From the cell containing the given text, extract its center point as (X, Y) coordinate. 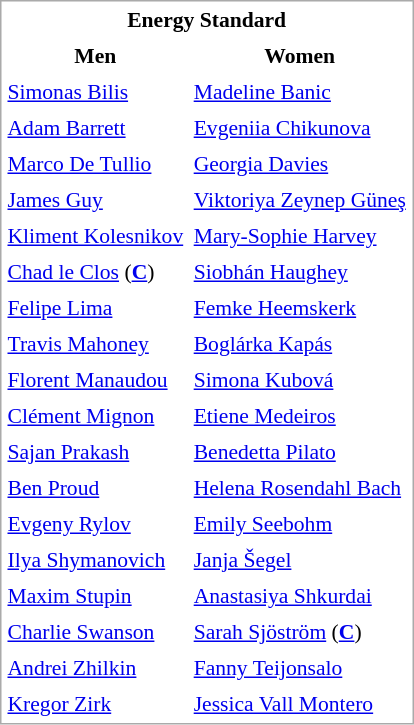
Femke Heemskerk (300, 308)
Charlie Swanson (96, 632)
Kliment Kolesnikov (96, 236)
Andrei Zhilkin (96, 668)
Florent Manaudou (96, 380)
Ben Proud (96, 488)
Simona Kubová (300, 380)
Jessica Vall Montero (300, 704)
Men (96, 56)
Georgia Davies (300, 164)
Siobhán Haughey (300, 272)
Sarah Sjöström (C) (300, 632)
Travis Mahoney (96, 344)
Benedetta Pilato (300, 452)
Fanny Teijonsalo (300, 668)
Energy Standard (206, 20)
Clément Mignon (96, 416)
Viktoriya Zeynep Güneş (300, 200)
Sajan Prakash (96, 452)
Felipe Lima (96, 308)
Ilya Shymanovich (96, 560)
Etiene Medeiros (300, 416)
Madeline Banic (300, 92)
Emily Seebohm (300, 524)
Helena Rosendahl Bach (300, 488)
James Guy (96, 200)
Mary-Sophie Harvey (300, 236)
Chad le Clos (C) (96, 272)
Boglárka Kapás (300, 344)
Evgeny Rylov (96, 524)
Adam Barrett (96, 128)
Marco De Tullio (96, 164)
Anastasiya Shkurdai (300, 596)
Evgeniia Chikunova (300, 128)
Women (300, 56)
Kregor Zirk (96, 704)
Janja Šegel (300, 560)
Maxim Stupin (96, 596)
Simonas Bilis (96, 92)
